Determine the (X, Y) coordinate at the center of the cell enclosing the given text.  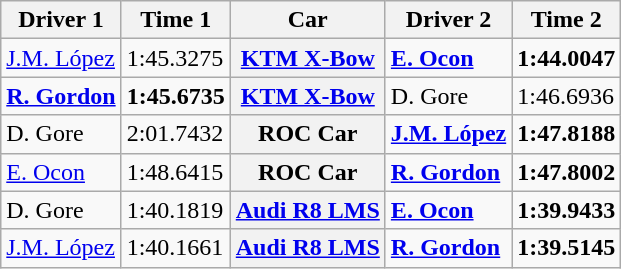
Time 2 (566, 20)
Driver 2 (448, 20)
1:45.6735 (176, 96)
Driver 1 (61, 20)
1:45.3275 (176, 58)
1:39.5145 (566, 248)
1:46.6936 (566, 96)
1:47.8002 (566, 172)
1:44.0047 (566, 58)
1:47.8188 (566, 134)
1:40.1819 (176, 210)
Time 1 (176, 20)
2:01.7432 (176, 134)
1:39.9433 (566, 210)
1:48.6415 (176, 172)
Car (308, 20)
1:40.1661 (176, 248)
